Provide the (x, y) coordinate of the cell's center where the given text is located.  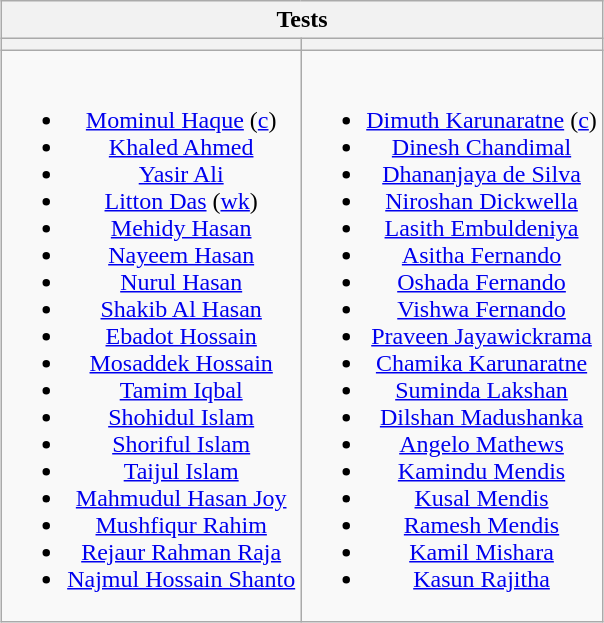
Tests (302, 20)
